Return (X, Y) of the center of cell containing provided text 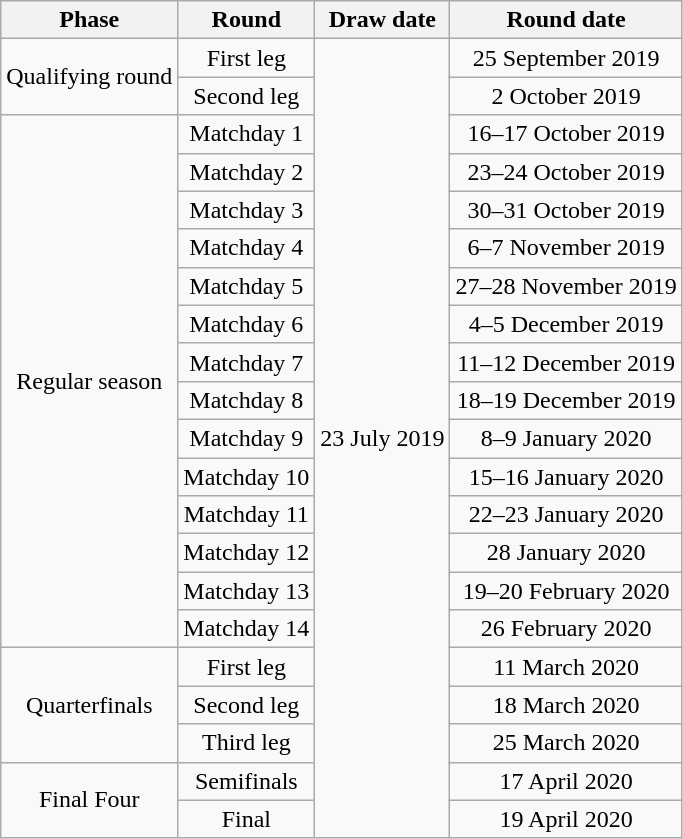
19 April 2020 (566, 819)
Matchday 6 (246, 324)
Third leg (246, 743)
22–23 January 2020 (566, 515)
Matchday 4 (246, 248)
30–31 October 2019 (566, 210)
Final (246, 819)
25 March 2020 (566, 743)
15–16 January 2020 (566, 477)
Final Four (90, 800)
25 September 2019 (566, 58)
27–28 November 2019 (566, 286)
18 March 2020 (566, 705)
23 July 2019 (382, 438)
Matchday 13 (246, 591)
Matchday 1 (246, 134)
Matchday 7 (246, 362)
8–9 January 2020 (566, 438)
6–7 November 2019 (566, 248)
18–19 December 2019 (566, 400)
Round (246, 20)
Matchday 10 (246, 477)
Draw date (382, 20)
Regular season (90, 382)
11–12 December 2019 (566, 362)
17 April 2020 (566, 781)
Matchday 14 (246, 629)
Semifinals (246, 781)
Phase (90, 20)
16–17 October 2019 (566, 134)
28 January 2020 (566, 553)
Round date (566, 20)
26 February 2020 (566, 629)
Matchday 8 (246, 400)
Qualifying round (90, 77)
Matchday 11 (246, 515)
4–5 December 2019 (566, 324)
Matchday 5 (246, 286)
Matchday 2 (246, 172)
Quarterfinals (90, 705)
Matchday 3 (246, 210)
23–24 October 2019 (566, 172)
19–20 February 2020 (566, 591)
2 October 2019 (566, 96)
Matchday 9 (246, 438)
11 March 2020 (566, 667)
Matchday 12 (246, 553)
